Identify which cell holds the provided text, then report its (x, y) central coordinate. 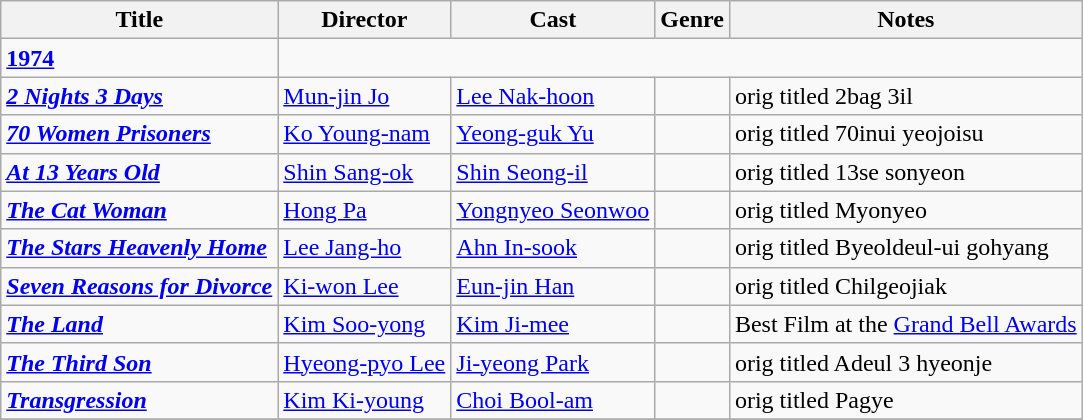
orig titled 13se sonyeon (906, 172)
The Third Son (140, 362)
Kim Ki-young (364, 400)
Best Film at the Grand Bell Awards (906, 324)
Hong Pa (364, 210)
Cast (553, 20)
orig titled Pagye (906, 400)
Shin Seong-il (553, 172)
Lee Jang-ho (364, 248)
Kim Soo-yong (364, 324)
Ki-won Lee (364, 286)
Hyeong-pyo Lee (364, 362)
Eun-jin Han (553, 286)
1974 (140, 58)
Shin Sang-ok (364, 172)
orig titled Byeoldeul-ui gohyang (906, 248)
Genre (692, 20)
Notes (906, 20)
Mun-jin Jo (364, 96)
Ji-yeong Park (553, 362)
The Stars Heavenly Home (140, 248)
Director (364, 20)
Yeong-guk Yu (553, 134)
orig titled 2bag 3il (906, 96)
Seven Reasons for Divorce (140, 286)
Transgression (140, 400)
Ko Young-nam (364, 134)
The Cat Woman (140, 210)
At 13 Years Old (140, 172)
Lee Nak-hoon (553, 96)
Kim Ji-mee (553, 324)
orig titled 70inui yeojoisu (906, 134)
The Land (140, 324)
orig titled Chilgeojiak (906, 286)
orig titled Myonyeo (906, 210)
2 Nights 3 Days (140, 96)
Title (140, 20)
orig titled Adeul 3 hyeonje (906, 362)
Choi Bool-am (553, 400)
Ahn In-sook (553, 248)
Yongnyeo Seonwoo (553, 210)
70 Women Prisoners (140, 134)
